Find where the given text appears and provide that cell's center as [X, Y] coordinate. 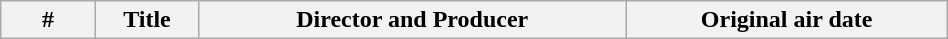
Title [146, 20]
Director and Producer [412, 20]
# [48, 20]
Original air date [786, 20]
